Locate the cell with the specified text and output its [X, Y] center coordinate. 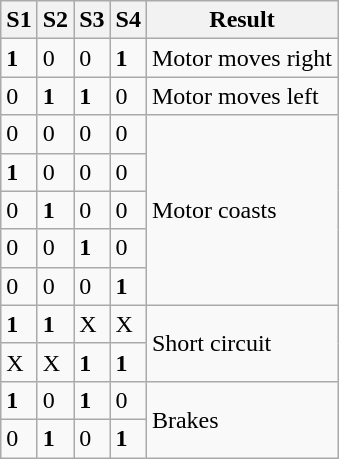
Motor coasts [242, 210]
S3 [92, 20]
S4 [128, 20]
Short circuit [242, 343]
Motor moves right [242, 58]
S2 [55, 20]
Brakes [242, 419]
S1 [19, 20]
Result [242, 20]
Motor moves left [242, 96]
